Return (X, Y) of the center of cell containing provided text 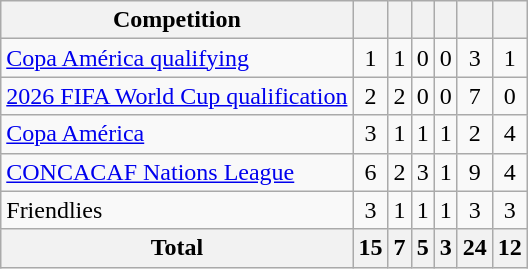
24 (474, 248)
Copa América (177, 134)
Total (177, 248)
CONCACAF Nations League (177, 172)
15 (370, 248)
5 (422, 248)
Competition (177, 20)
6 (370, 172)
Friendlies (177, 210)
2026 FIFA World Cup qualification (177, 96)
12 (510, 248)
9 (474, 172)
Copa América qualifying (177, 58)
